Identify which cell holds the provided text, then report its [X, Y] central coordinate. 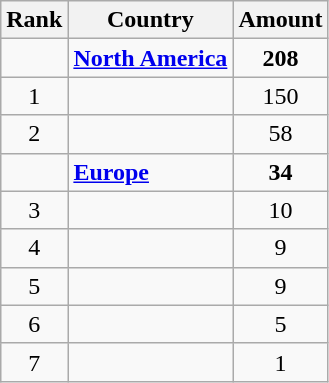
58 [280, 134]
6 [34, 324]
Country [150, 20]
208 [280, 58]
3 [34, 210]
2 [34, 134]
150 [280, 96]
North America [150, 58]
7 [34, 362]
4 [34, 248]
Europe [150, 172]
Rank [34, 20]
Amount [280, 20]
34 [280, 172]
10 [280, 210]
